Search for the cell housing the specified text and yield its (x, y) center coordinate. 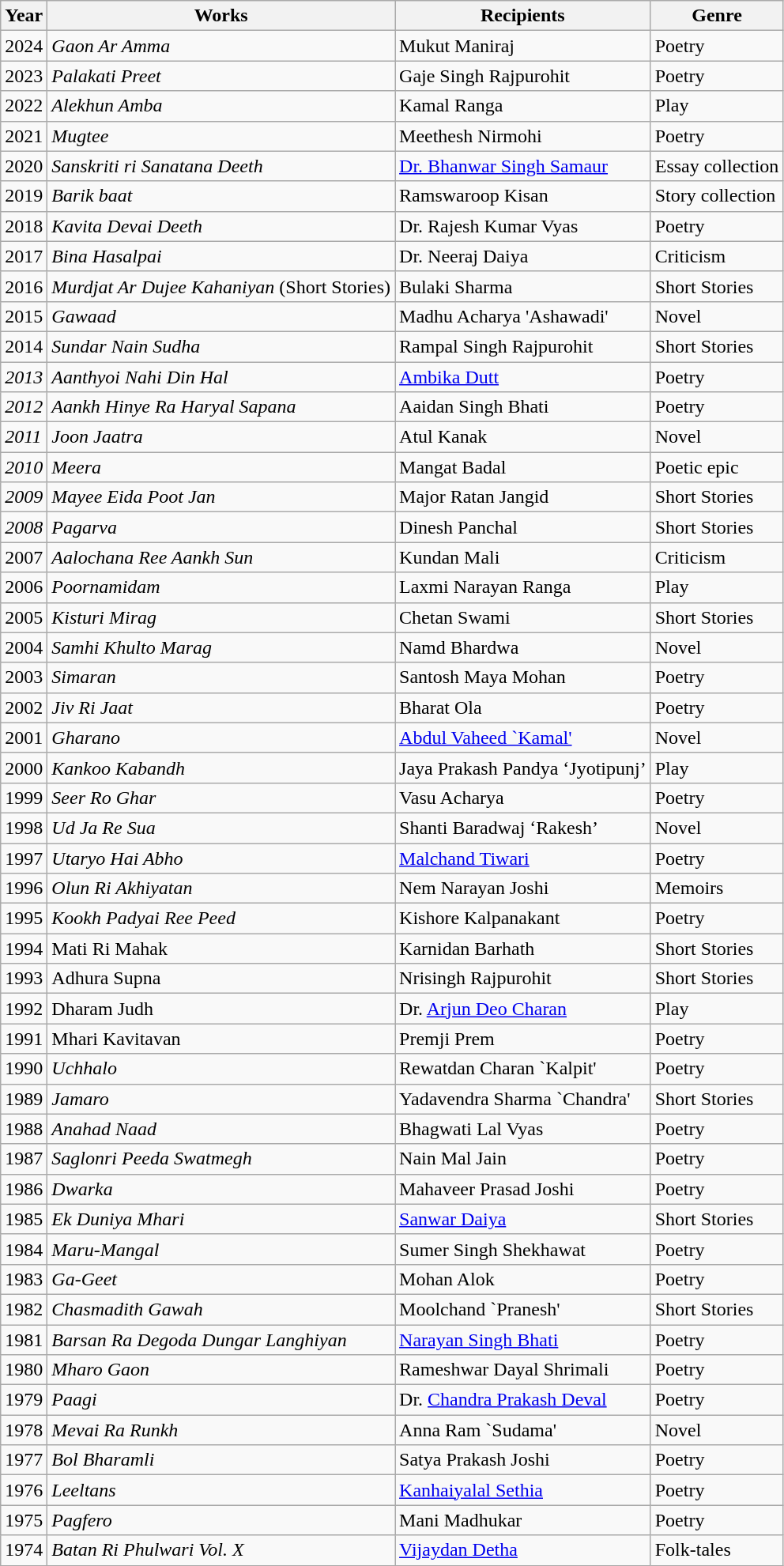
1974 (24, 1550)
Mharo Gaon (221, 1370)
Mohan Alok (523, 1279)
Nem Narayan Joshi (523, 889)
Ramswaroop Kisan (523, 196)
Maru-Mangal (221, 1249)
Dr. Rajesh Kumar Vyas (523, 226)
Essay collection (717, 166)
Dr. Chandra Prakash Deval (523, 1400)
Karnidan Barhath (523, 949)
Adhura Supna (221, 979)
Pagfero (221, 1520)
Poetic epic (717, 467)
2006 (24, 587)
Rampal Singh Rajpurohit (523, 346)
2022 (24, 106)
Shanti Baradwaj ‘Rakesh’ (523, 828)
Samhi Khulto Marag (221, 647)
Mhari Kavitavan (221, 1039)
Major Ratan Jangid (523, 497)
Uchhalo (221, 1069)
Sanwar Daiya (523, 1219)
Bulaki Sharma (523, 286)
1983 (24, 1279)
Abdul Vaheed `Kamal' (523, 738)
Kavita Devai Deeth (221, 226)
Sanskriti ri Sanatana Deeth (221, 166)
Barik baat (221, 196)
1987 (24, 1159)
Nain Mal Jain (523, 1159)
Mayee Eida Poot Jan (221, 497)
Murdjat Ar Dujee Kahaniyan (Short Stories) (221, 286)
2011 (24, 437)
1994 (24, 949)
1981 (24, 1340)
1982 (24, 1309)
Sundar Nain Sudha (221, 346)
1986 (24, 1189)
1979 (24, 1400)
Dwarka (221, 1189)
Pagarva (221, 527)
1995 (24, 919)
Sumer Singh Shekhawat (523, 1249)
Jamaro (221, 1099)
Yadavendra Sharma `Chandra' (523, 1099)
2001 (24, 738)
Gaje Singh Rajpurohit (523, 76)
Simaran (221, 677)
1975 (24, 1520)
Bhagwati Lal Vyas (523, 1129)
2004 (24, 647)
1998 (24, 828)
Vijaydan Detha (523, 1550)
2019 (24, 196)
2018 (24, 226)
2015 (24, 316)
Atul Kanak (523, 437)
Alekhun Amba (221, 106)
1992 (24, 1009)
Madhu Acharya 'Ashawadi' (523, 316)
2021 (24, 136)
Ek Duniya Mhari (221, 1219)
1996 (24, 889)
1976 (24, 1490)
Santosh Maya Mohan (523, 677)
Dr. Arjun Deo Charan (523, 1009)
Genre (717, 16)
Dr. Neeraj Daiya (523, 256)
Folk-tales (717, 1550)
Nrisingh Rajpurohit (523, 979)
Anahad Naad (221, 1129)
2007 (24, 557)
Kisturi Mirag (221, 617)
Aanthyoi Nahi Din Hal (221, 377)
Anna Ram `Sudama' (523, 1430)
Palakati Preet (221, 76)
1990 (24, 1069)
Meethesh Nirmohi (523, 136)
Dinesh Panchal (523, 527)
Gharano (221, 738)
Kishore Kalpanakant (523, 919)
Paagi (221, 1400)
Mevai Ra Runkh (221, 1430)
Moolchand `Pranesh' (523, 1309)
1978 (24, 1430)
Dharam Judh (221, 1009)
1985 (24, 1219)
Barsan Ra Degoda Dungar Langhiyan (221, 1340)
Utaryo Hai Abho (221, 858)
1997 (24, 858)
Kookh Padyai Ree Peed (221, 919)
Vasu Acharya (523, 798)
Rewatdan Charan `Kalpit' (523, 1069)
Works (221, 16)
Story collection (717, 196)
Joon Jaatra (221, 437)
Satya Prakash Joshi (523, 1460)
Olun Ri Akhiyatan (221, 889)
Narayan Singh Bhati (523, 1340)
Leeltans (221, 1490)
1980 (24, 1370)
Seer Ro Ghar (221, 798)
2023 (24, 76)
Rameshwar Dayal Shrimali (523, 1370)
Mugtee (221, 136)
2016 (24, 286)
Kanhaiyalal Sethia (523, 1490)
2005 (24, 617)
1991 (24, 1039)
2020 (24, 166)
Batan Ri Phulwari Vol. X (221, 1550)
2002 (24, 708)
1977 (24, 1460)
Mukut Maniraj (523, 46)
1988 (24, 1129)
Mangat Badal (523, 467)
2009 (24, 497)
2014 (24, 346)
Mani Madhukar (523, 1520)
Poornamidam (221, 587)
Aalochana Ree Aankh Sun (221, 557)
Dr. Bhanwar Singh Samaur (523, 166)
Mahaveer Prasad Joshi (523, 1189)
Malchand Tiwari (523, 858)
Laxmi Narayan Ranga (523, 587)
Chasmadith Gawah (221, 1309)
Premji Prem (523, 1039)
Ambika Dutt (523, 377)
Saglonri Peeda Swatmegh (221, 1159)
Kamal Ranga (523, 106)
2024 (24, 46)
Ga-Geet (221, 1279)
Year (24, 16)
2010 (24, 467)
Bharat Ola (523, 708)
Jaya Prakash Pandya ‘Jyotipunj’ (523, 768)
Memoirs (717, 889)
Kankoo Kabandh (221, 768)
Bol Bharamli (221, 1460)
Bina Hasalpai (221, 256)
Kundan Mali (523, 557)
1989 (24, 1099)
Mati Ri Mahak (221, 949)
2003 (24, 677)
Ud Ja Re Sua (221, 828)
1993 (24, 979)
Namd Bhardwa (523, 647)
2013 (24, 377)
2000 (24, 768)
Jiv Ri Jaat (221, 708)
Aankh Hinye Ra Haryal Sapana (221, 407)
Recipients (523, 16)
Chetan Swami (523, 617)
2017 (24, 256)
1984 (24, 1249)
Meera (221, 467)
Gawaad (221, 316)
2008 (24, 527)
Gaon Ar Amma (221, 46)
2012 (24, 407)
1999 (24, 798)
Aaidan Singh Bhati (523, 407)
